Detect which cell encompasses the target text, then output its [x, y] center coordinate. 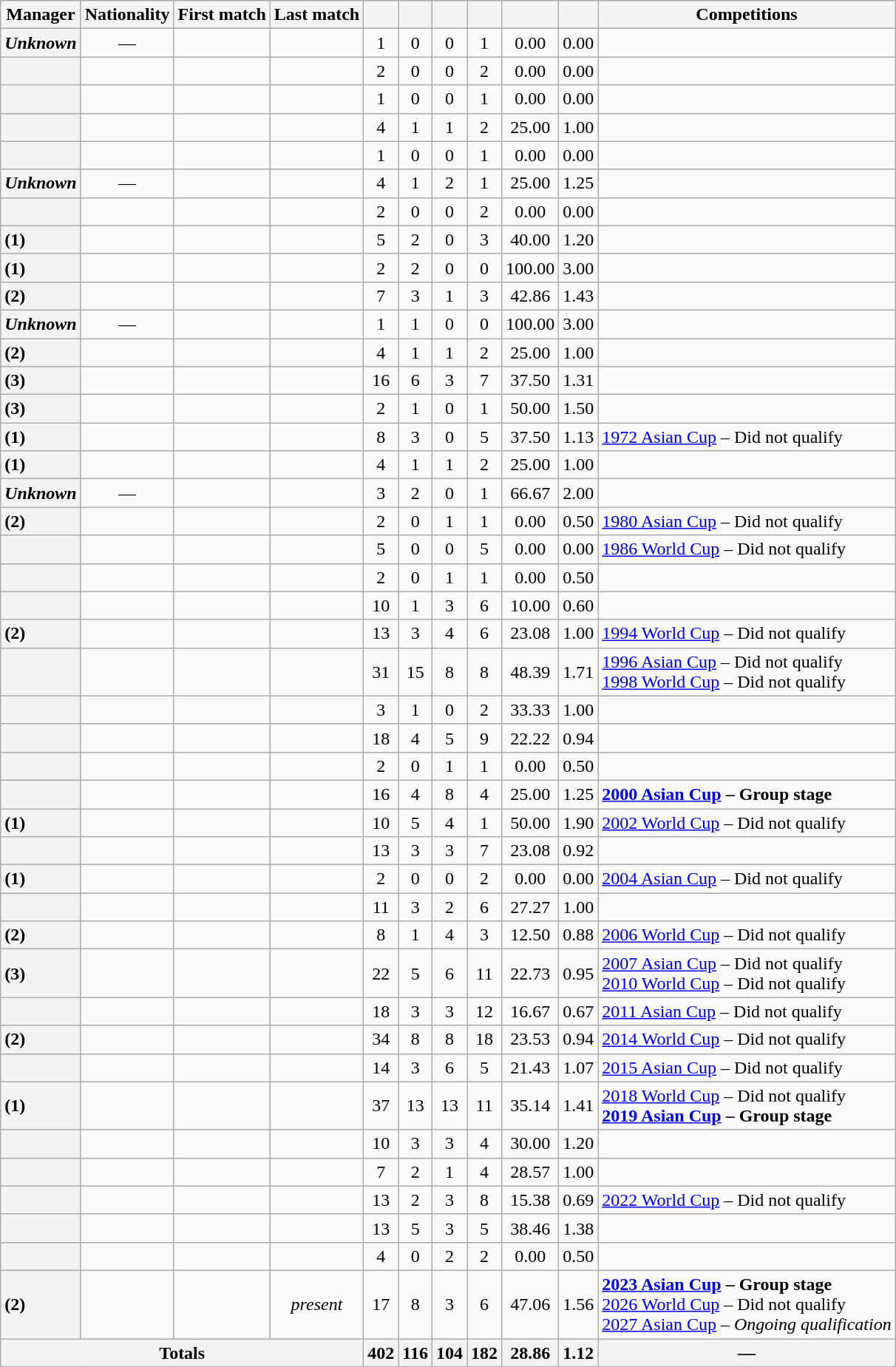
17 [381, 1304]
22.22 [531, 738]
47.06 [531, 1304]
1.13 [578, 437]
38.46 [531, 1228]
0.95 [578, 973]
0.69 [578, 1200]
104 [449, 1352]
182 [485, 1352]
2023 Asian Cup – Group stage2026 World Cup – Did not qualify2027 Asian Cup – Ongoing qualification [747, 1304]
Totals [182, 1352]
48.39 [531, 671]
1.31 [578, 381]
2022 World Cup – Did not qualify [747, 1200]
9 [485, 738]
0.67 [578, 1011]
1.56 [578, 1304]
1.38 [578, 1228]
1.12 [578, 1352]
22.73 [531, 973]
21.43 [531, 1068]
0.88 [578, 935]
31 [381, 671]
2002 World Cup – Did not qualify [747, 823]
Competitions [747, 15]
10.00 [531, 606]
28.57 [531, 1172]
15.38 [531, 1200]
1.71 [578, 671]
23.53 [531, 1039]
15 [415, 671]
1972 Asian Cup – Did not qualify [747, 437]
2011 Asian Cup – Did not qualify [747, 1011]
66.67 [531, 493]
2014 World Cup – Did not qualify [747, 1039]
1.50 [578, 409]
22 [381, 973]
2000 Asian Cup – Group stage [747, 794]
37 [381, 1106]
0.60 [578, 606]
1.41 [578, 1106]
1.90 [578, 823]
2015 Asian Cup – Did not qualify [747, 1068]
present [316, 1304]
2004 Asian Cup – Did not qualify [747, 879]
12.50 [531, 935]
2.00 [578, 493]
1996 Asian Cup – Did not qualify1998 World Cup – Did not qualify [747, 671]
1.07 [578, 1068]
116 [415, 1352]
28.86 [531, 1352]
14 [381, 1068]
35.14 [531, 1106]
16.67 [531, 1011]
402 [381, 1352]
First match [222, 15]
Nationality [127, 15]
30.00 [531, 1144]
2006 World Cup – Did not qualify [747, 935]
2018 World Cup – Did not qualify2019 Asian Cup – Group stage [747, 1106]
12 [485, 1011]
42.86 [531, 296]
Manager [41, 15]
0.92 [578, 851]
34 [381, 1039]
33.33 [531, 710]
40.00 [531, 240]
2007 Asian Cup – Did not qualify2010 World Cup – Did not qualify [747, 973]
1980 Asian Cup – Did not qualify [747, 521]
1.43 [578, 296]
Last match [316, 15]
1994 World Cup – Did not qualify [747, 634]
27.27 [531, 907]
1986 World Cup – Did not qualify [747, 549]
